Pinpoint the cell where the given text exists, returning its (X, Y) midpoint coordinate. 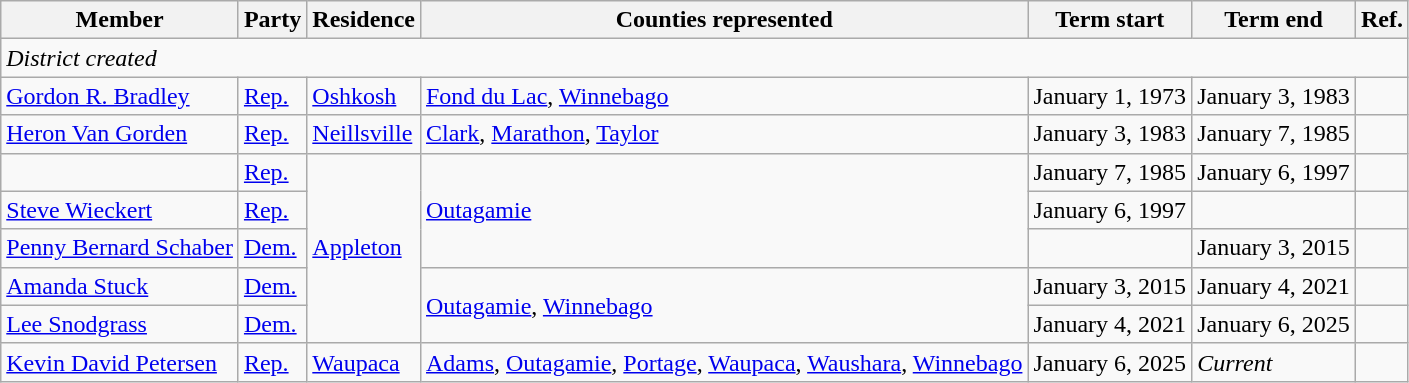
Oshkosh (364, 96)
Amanda Stuck (120, 286)
Term end (1274, 20)
Neillsville (364, 134)
Gordon R. Bradley (120, 96)
Party (272, 20)
Clark, Marathon, Taylor (724, 134)
Term start (1110, 20)
Penny Bernard Schaber (120, 248)
Ref. (1382, 20)
Waupaca (364, 362)
Lee Snodgrass (120, 324)
Outagamie, Winnebago (724, 305)
Adams, Outagamie, Portage, Waupaca, Waushara, Winnebago (724, 362)
Kevin David Petersen (120, 362)
Current (1274, 362)
January 1, 1973 (1110, 96)
Heron Van Gorden (120, 134)
Counties represented (724, 20)
Fond du Lac, Winnebago (724, 96)
Residence (364, 20)
Appleton (364, 248)
District created (705, 58)
Member (120, 20)
Steve Wieckert (120, 210)
Outagamie (724, 210)
